Return the (X, Y) coordinate for the center point of the cell that contains the specified text.  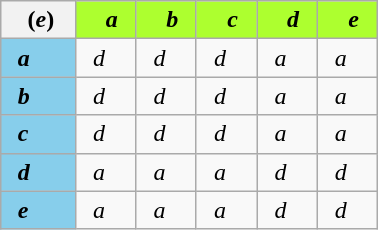
(e) (38, 20)
